Scan for the cell matching the given text and deliver its (X, Y) coordinate at center. 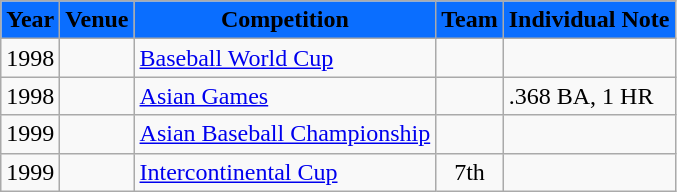
Baseball World Cup (285, 58)
Venue (97, 20)
Year (30, 20)
Individual Note (589, 20)
7th (470, 172)
Asian Games (285, 96)
Competition (285, 20)
.368 BA, 1 HR (589, 96)
Intercontinental Cup (285, 172)
Team (470, 20)
Asian Baseball Championship (285, 134)
